Return (x, y) of the center of cell containing provided text 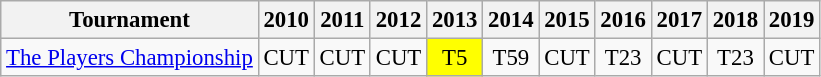
2014 (511, 20)
2010 (286, 20)
2011 (342, 20)
T5 (455, 58)
Tournament (130, 20)
2017 (679, 20)
T59 (511, 58)
2018 (735, 20)
2019 (792, 20)
The Players Championship (130, 58)
2016 (623, 20)
2013 (455, 20)
2012 (398, 20)
2015 (567, 20)
